Provide the (x, y) coordinate of the cell's center where the given text is located.  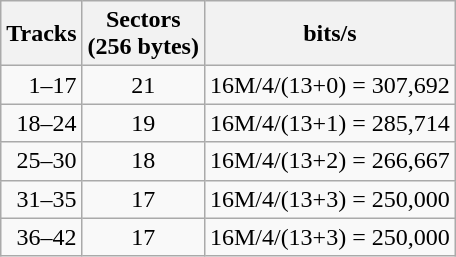
18–24 (42, 123)
16M/4/(13+1) = 285,714 (330, 123)
1–17 (42, 85)
Tracks (42, 34)
21 (143, 85)
Sectors(256 bytes) (143, 34)
16M/4/(13+0) = 307,692 (330, 85)
bits/s (330, 34)
18 (143, 161)
16M/4/(13+2) = 266,667 (330, 161)
19 (143, 123)
25–30 (42, 161)
36–42 (42, 237)
31–35 (42, 199)
